Detect which cell encompasses the target text, then output its [X, Y] center coordinate. 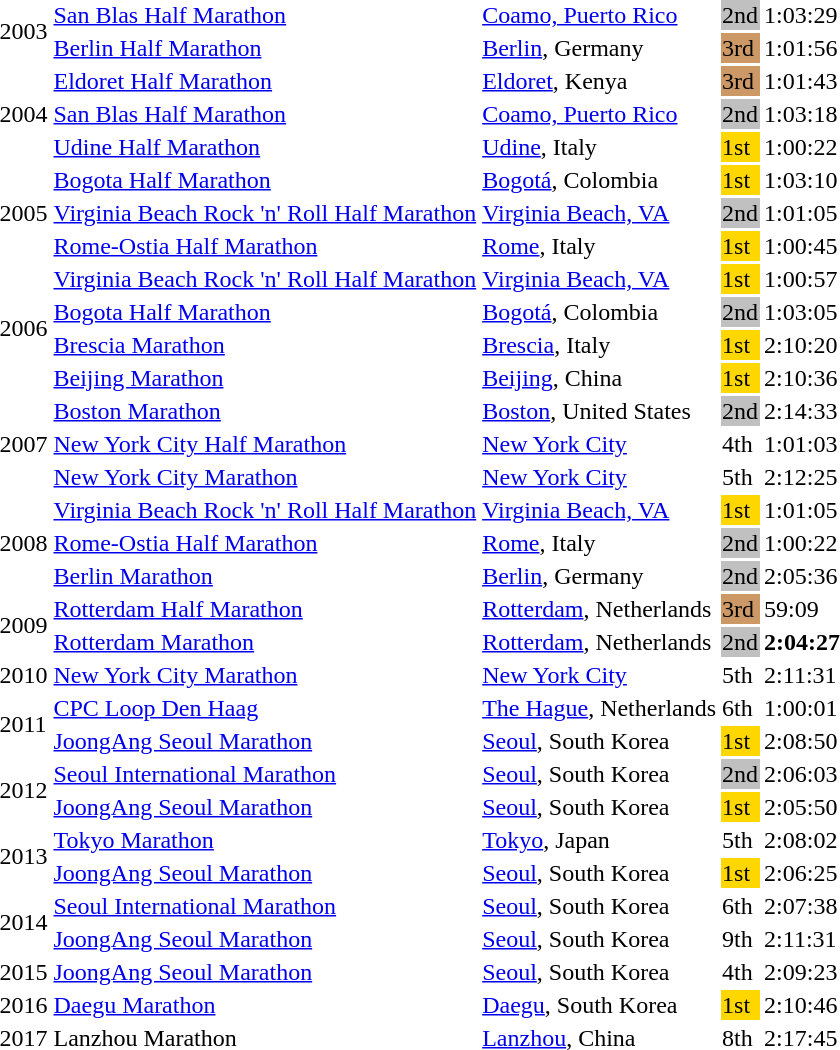
Tokyo Marathon [265, 840]
Boston, United States [600, 411]
Tokyo, Japan [600, 840]
Udine, Italy [600, 147]
Daegu, South Korea [600, 1005]
New York City Half Marathon [265, 444]
Rotterdam Half Marathon [265, 609]
Daegu Marathon [265, 1005]
CPC Loop Den Haag [265, 708]
Eldoret Half Marathon [265, 81]
Beijing, China [600, 378]
Berlin Marathon [265, 576]
Eldoret, Kenya [600, 81]
Beijing Marathon [265, 378]
Berlin Half Marathon [265, 48]
9th [740, 939]
Brescia Marathon [265, 345]
Udine Half Marathon [265, 147]
The Hague, Netherlands [600, 708]
Brescia, Italy [600, 345]
Boston Marathon [265, 411]
Rotterdam Marathon [265, 642]
